Provide the (x, y) coordinate of the cell's center where the given text is located.  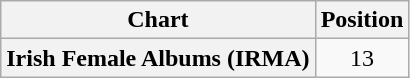
Position (362, 20)
13 (362, 58)
Irish Female Albums (IRMA) (158, 58)
Chart (158, 20)
